Return [X, Y] of the center of cell containing provided text 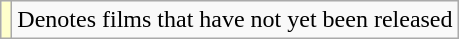
Denotes films that have not yet been released [235, 20]
